Scan for the cell matching the given text and deliver its (x, y) coordinate at center. 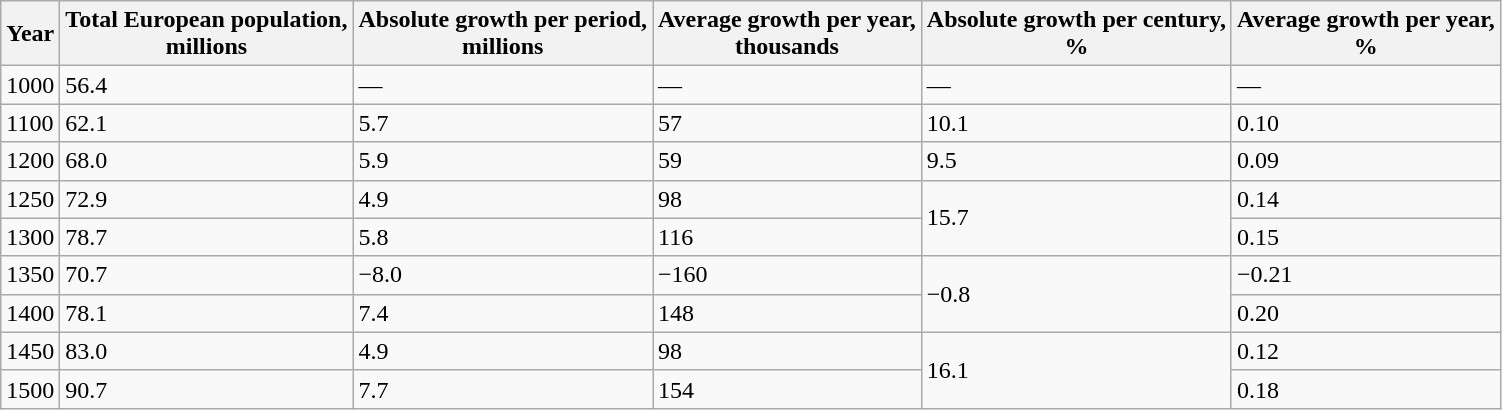
Average growth per year,% (1366, 34)
Average growth per year,thousands (788, 34)
78.7 (206, 237)
9.5 (1076, 161)
5.8 (503, 237)
0.18 (1366, 389)
15.7 (1076, 218)
0.09 (1366, 161)
5.9 (503, 161)
1450 (30, 351)
148 (788, 313)
−160 (788, 275)
−8.0 (503, 275)
−0.21 (1366, 275)
1350 (30, 275)
83.0 (206, 351)
59 (788, 161)
70.7 (206, 275)
0.15 (1366, 237)
57 (788, 123)
78.1 (206, 313)
56.4 (206, 85)
1000 (30, 85)
16.1 (1076, 370)
1100 (30, 123)
0.20 (1366, 313)
116 (788, 237)
1300 (30, 237)
1500 (30, 389)
10.1 (1076, 123)
7.7 (503, 389)
90.7 (206, 389)
−0.8 (1076, 294)
Total European population,millions (206, 34)
Year (30, 34)
72.9 (206, 199)
1400 (30, 313)
0.12 (1366, 351)
154 (788, 389)
Absolute growth per century,% (1076, 34)
68.0 (206, 161)
1250 (30, 199)
1200 (30, 161)
Absolute growth per period,millions (503, 34)
7.4 (503, 313)
0.10 (1366, 123)
62.1 (206, 123)
5.7 (503, 123)
0.14 (1366, 199)
